Search for the cell housing the specified text and yield its [X, Y] center coordinate. 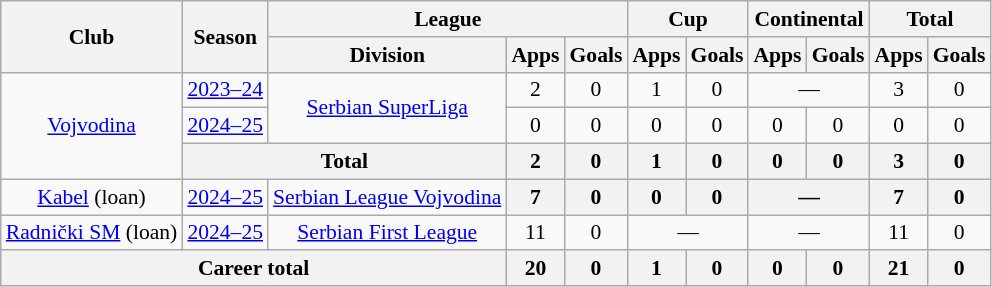
Club [92, 36]
20 [535, 269]
21 [898, 269]
Serbian League Vojvodina [387, 197]
Cup [688, 19]
Kabel (loan) [92, 197]
Serbian First League [387, 233]
Career total [254, 269]
Vojvodina [92, 126]
2023–24 [225, 90]
Serbian SuperLiga [387, 108]
Season [225, 36]
Radnički SM (loan) [92, 233]
League [448, 19]
Continental [808, 19]
Division [387, 55]
